Scan for the cell matching the given text and deliver its (x, y) coordinate at center. 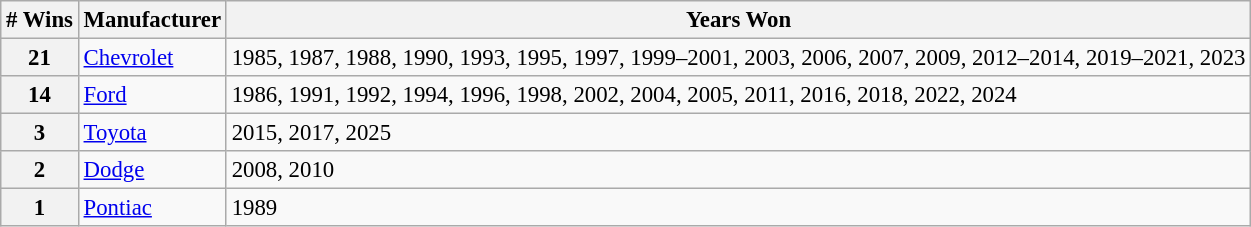
1986, 1991, 1992, 1994, 1996, 1998, 2002, 2004, 2005, 2011, 2016, 2018, 2022, 2024 (738, 95)
21 (40, 58)
Ford (152, 95)
Dodge (152, 170)
Toyota (152, 133)
14 (40, 95)
3 (40, 133)
Chevrolet (152, 58)
Manufacturer (152, 20)
1985, 1987, 1988, 1990, 1993, 1995, 1997, 1999–2001, 2003, 2006, 2007, 2009, 2012–2014, 2019–2021, 2023 (738, 58)
2015, 2017, 2025 (738, 133)
2 (40, 170)
1 (40, 208)
Years Won (738, 20)
1989 (738, 208)
Pontiac (152, 208)
2008, 2010 (738, 170)
# Wins (40, 20)
